From the cell containing the given text, extract its center point as (x, y) coordinate. 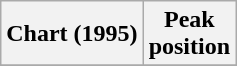
Chart (1995) (72, 34)
Peakposition (189, 34)
